Scan for the cell matching the given text and deliver its [X, Y] coordinate at center. 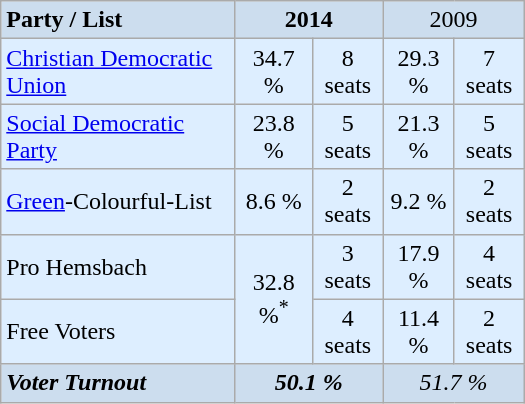
34.7 % [274, 72]
8 seats [348, 72]
Free Voters [118, 332]
7 seats [489, 72]
50.1 % [309, 383]
9.2 % [418, 202]
Voter Turnout [118, 383]
32.8 %* [274, 299]
Pro Hemsbach [118, 266]
8.6 % [274, 202]
17.9 % [418, 266]
2014 [309, 20]
51.7 % [454, 383]
2009 [454, 20]
Christian Democratic Union [118, 72]
23.8 % [274, 136]
3 seats [348, 266]
11.4 % [418, 332]
21.3 % [418, 136]
Green-Colourful-List [118, 202]
Party / List [118, 20]
Social Democratic Party [118, 136]
29.3 % [418, 72]
